For the text-containing cell, return its midpoint in [X, Y] coordinate format. 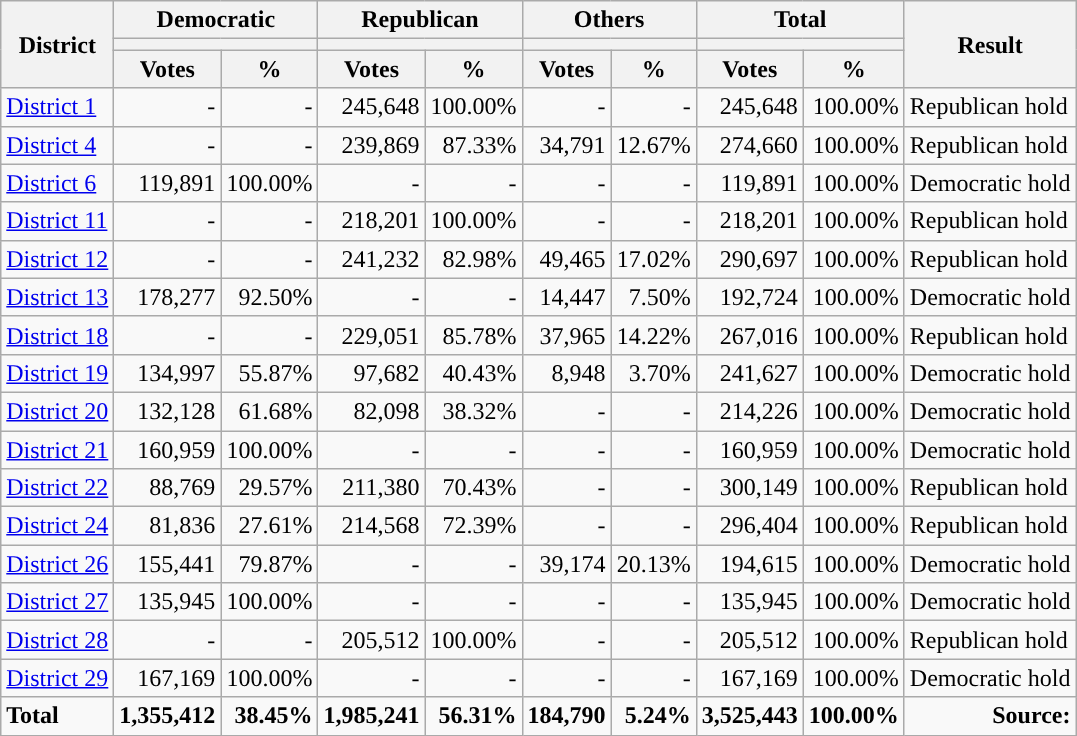
Democratic [216, 20]
37,965 [566, 335]
3.70% [654, 373]
87.33% [474, 145]
81,836 [168, 526]
12.67% [654, 145]
134,997 [168, 373]
40.43% [474, 373]
214,568 [372, 526]
District 20 [58, 411]
34,791 [566, 145]
267,016 [750, 335]
8,948 [566, 373]
70.43% [474, 488]
Source: [990, 716]
District 27 [58, 602]
55.87% [270, 373]
49,465 [566, 259]
Republican [420, 20]
178,277 [168, 297]
92.50% [270, 297]
82.98% [474, 259]
District [58, 44]
38.45% [270, 716]
88,769 [168, 488]
239,869 [372, 145]
District 6 [58, 183]
Others [609, 20]
14,447 [566, 297]
14.22% [654, 335]
72.39% [474, 526]
132,128 [168, 411]
241,627 [750, 373]
1,985,241 [372, 716]
155,441 [168, 564]
District 19 [58, 373]
194,615 [750, 564]
3,525,443 [750, 716]
211,380 [372, 488]
39,174 [566, 564]
1,355,412 [168, 716]
214,226 [750, 411]
29.57% [270, 488]
300,149 [750, 488]
85.78% [474, 335]
District 24 [58, 526]
296,404 [750, 526]
61.68% [270, 411]
District 28 [58, 640]
290,697 [750, 259]
7.50% [654, 297]
38.32% [474, 411]
17.02% [654, 259]
5.24% [654, 716]
79.87% [270, 564]
241,232 [372, 259]
District 22 [58, 488]
274,660 [750, 145]
District 11 [58, 221]
District 12 [58, 259]
184,790 [566, 716]
District 18 [58, 335]
District 4 [58, 145]
District 21 [58, 449]
District 26 [58, 564]
229,051 [372, 335]
District 13 [58, 297]
27.61% [270, 526]
District 1 [58, 107]
District 29 [58, 678]
192,724 [750, 297]
82,098 [372, 411]
Result [990, 44]
20.13% [654, 564]
56.31% [474, 716]
97,682 [372, 373]
